Capture the cell that displays the provided text and extract its [X, Y] central coordinate. 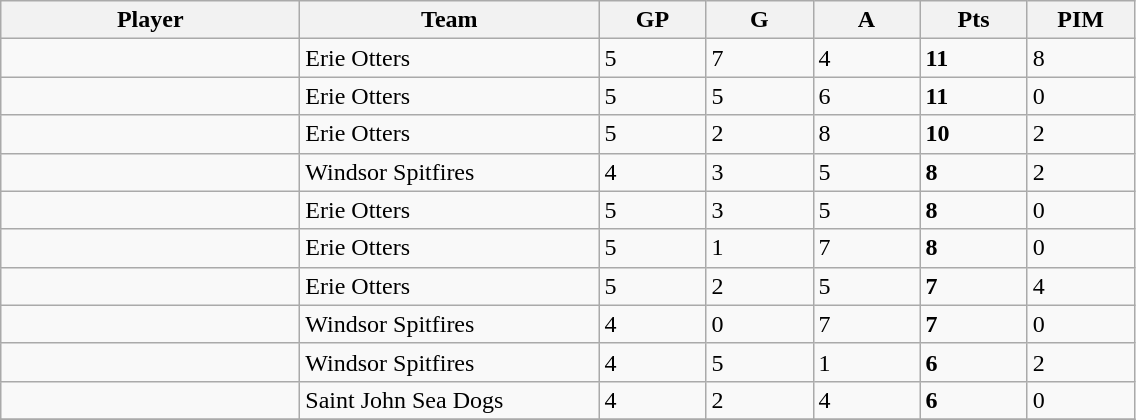
A [866, 20]
Player [150, 20]
Team [450, 20]
GP [652, 20]
G [760, 20]
Saint John Sea Dogs [450, 400]
10 [974, 134]
Pts [974, 20]
PIM [1080, 20]
